Capture the cell that displays the provided text and extract its [x, y] central coordinate. 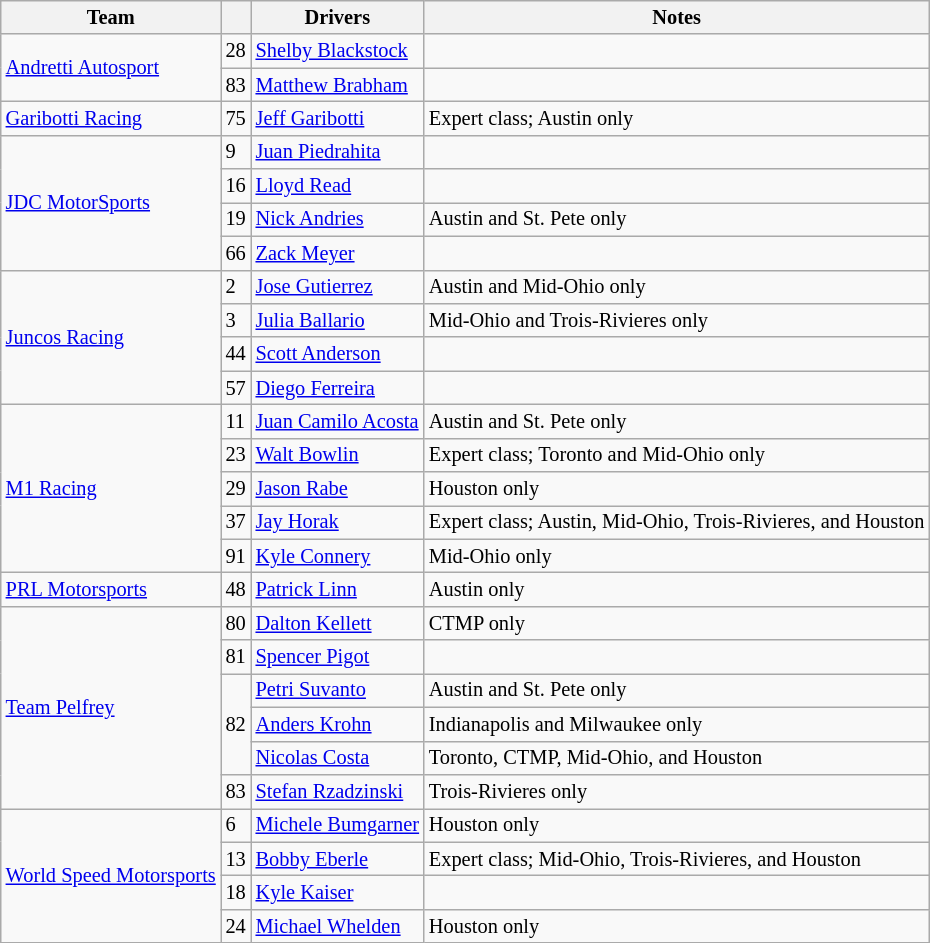
Indianapolis and Milwaukee only [676, 724]
Patrick Linn [338, 589]
World Speed Motorsports [111, 876]
19 [236, 219]
Toronto, CTMP, Mid-Ohio, and Houston [676, 758]
Jay Horak [338, 522]
Juncos Racing [111, 338]
Kyle Connery [338, 556]
80 [236, 623]
Walt Bowlin [338, 455]
48 [236, 589]
Jeff Garibotti [338, 118]
Bobby Eberle [338, 859]
66 [236, 253]
23 [236, 455]
Michele Bumgarner [338, 825]
Shelby Blackstock [338, 51]
Expert class; Austin, Mid-Ohio, Trois-Rivieres, and Houston [676, 522]
Spencer Pigot [338, 657]
Drivers [338, 17]
3 [236, 320]
24 [236, 926]
Austin and Mid-Ohio only [676, 287]
2 [236, 287]
Petri Suvanto [338, 690]
Andretti Autosport [111, 68]
Diego Ferreira [338, 388]
Expert class; Austin only [676, 118]
Michael Whelden [338, 926]
16 [236, 186]
Team Pelfrey [111, 707]
82 [236, 724]
11 [236, 421]
PRL Motorsports [111, 589]
Austin only [676, 589]
91 [236, 556]
Nick Andries [338, 219]
Matthew Brabham [338, 85]
Expert class; Mid-Ohio, Trois-Rivieres, and Houston [676, 859]
JDC MotorSports [111, 202]
Jason Rabe [338, 489]
Lloyd Read [338, 186]
Mid-Ohio and Trois-Rivieres only [676, 320]
44 [236, 354]
Anders Krohn [338, 724]
9 [236, 152]
18 [236, 892]
Stefan Rzadzinski [338, 791]
Kyle Kaiser [338, 892]
Julia Ballario [338, 320]
29 [236, 489]
Dalton Kellett [338, 623]
Garibotti Racing [111, 118]
Team [111, 17]
13 [236, 859]
Notes [676, 17]
Scott Anderson [338, 354]
Nicolas Costa [338, 758]
Expert class; Toronto and Mid-Ohio only [676, 455]
6 [236, 825]
Mid-Ohio only [676, 556]
Zack Meyer [338, 253]
Trois-Rivieres only [676, 791]
75 [236, 118]
28 [236, 51]
81 [236, 657]
Juan Camilo Acosta [338, 421]
Juan Piedrahita [338, 152]
Jose Gutierrez [338, 287]
57 [236, 388]
CTMP only [676, 623]
M1 Racing [111, 488]
37 [236, 522]
